Search for the cell housing the specified text and yield its [X, Y] center coordinate. 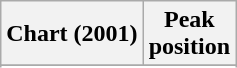
Peakposition [189, 34]
Chart (2001) [72, 34]
